Identify which cell holds the provided text, then report its (X, Y) central coordinate. 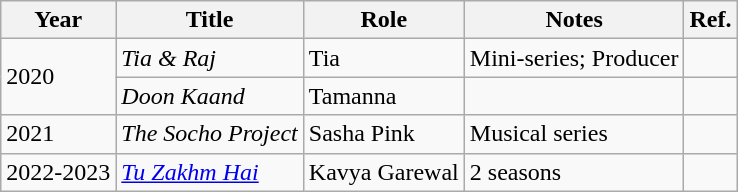
Role (384, 20)
Tia & Raj (210, 58)
Tia (384, 58)
Doon Kaand (210, 96)
Tamanna (384, 96)
2021 (58, 134)
The Socho Project (210, 134)
Sasha Pink (384, 134)
2 seasons (574, 172)
Musical series (574, 134)
Year (58, 20)
Tu Zakhm Hai (210, 172)
Ref. (710, 20)
2022-2023 (58, 172)
Kavya Garewal (384, 172)
Title (210, 20)
Notes (574, 20)
2020 (58, 77)
Mini-series; Producer (574, 58)
